Scan for the cell matching the given text and deliver its [X, Y] coordinate at center. 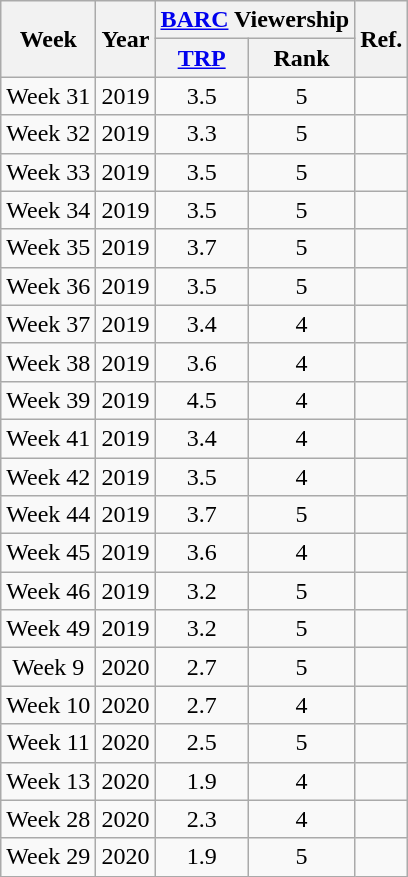
3.3 [202, 134]
Year [126, 39]
Week 45 [48, 553]
Week 33 [48, 172]
2.5 [202, 743]
Week 37 [48, 324]
4.5 [202, 400]
Week 11 [48, 743]
Week [48, 39]
Week 39 [48, 400]
Week 9 [48, 667]
Week 46 [48, 591]
Week 44 [48, 515]
Week 10 [48, 705]
Week 49 [48, 629]
Week 13 [48, 781]
Week 29 [48, 857]
Week 41 [48, 438]
Week 35 [48, 248]
TRP [202, 58]
Rank [301, 58]
Week 32 [48, 134]
Ref. [382, 39]
Week 34 [48, 210]
Week 28 [48, 819]
Week 42 [48, 477]
2.3 [202, 819]
Week 38 [48, 362]
Week 31 [48, 96]
BARC Viewership [255, 20]
Week 36 [48, 286]
